Locate the cell with the specified text and output its (x, y) center coordinate. 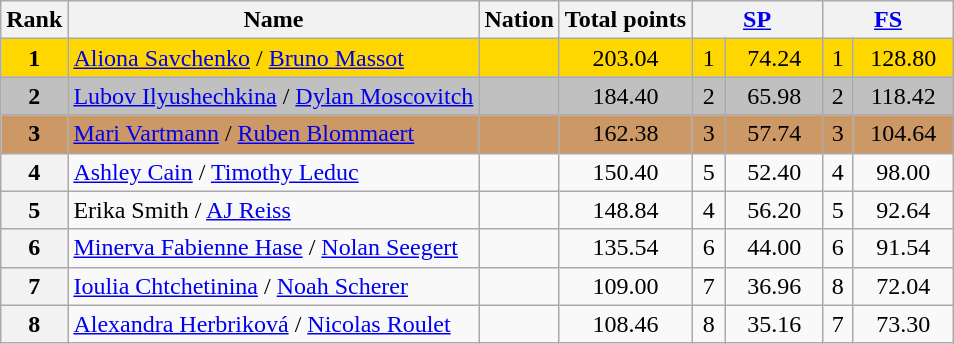
92.64 (904, 210)
150.40 (625, 172)
Minerva Fabienne Hase / Nolan Seegert (274, 248)
Ashley Cain / Timothy Leduc (274, 172)
65.98 (774, 96)
98.00 (904, 172)
Rank (34, 20)
162.38 (625, 134)
184.40 (625, 96)
128.80 (904, 58)
148.84 (625, 210)
35.16 (774, 324)
57.74 (774, 134)
135.54 (625, 248)
Erika Smith / AJ Reiss (274, 210)
74.24 (774, 58)
36.96 (774, 286)
72.04 (904, 286)
56.20 (774, 210)
118.42 (904, 96)
109.00 (625, 286)
SP (758, 20)
Mari Vartmann / Ruben Blommaert (274, 134)
Aliona Savchenko / Bruno Massot (274, 58)
Total points (625, 20)
Lubov Ilyushechkina / Dylan Moscovitch (274, 96)
52.40 (774, 172)
Name (274, 20)
91.54 (904, 248)
Ioulia Chtchetinina / Noah Scherer (274, 286)
Nation (519, 20)
FS (888, 20)
203.04 (625, 58)
Alexandra Herbriková / Nicolas Roulet (274, 324)
108.46 (625, 324)
104.64 (904, 134)
44.00 (774, 248)
73.30 (904, 324)
